Search for the cell housing the specified text and yield its [x, y] center coordinate. 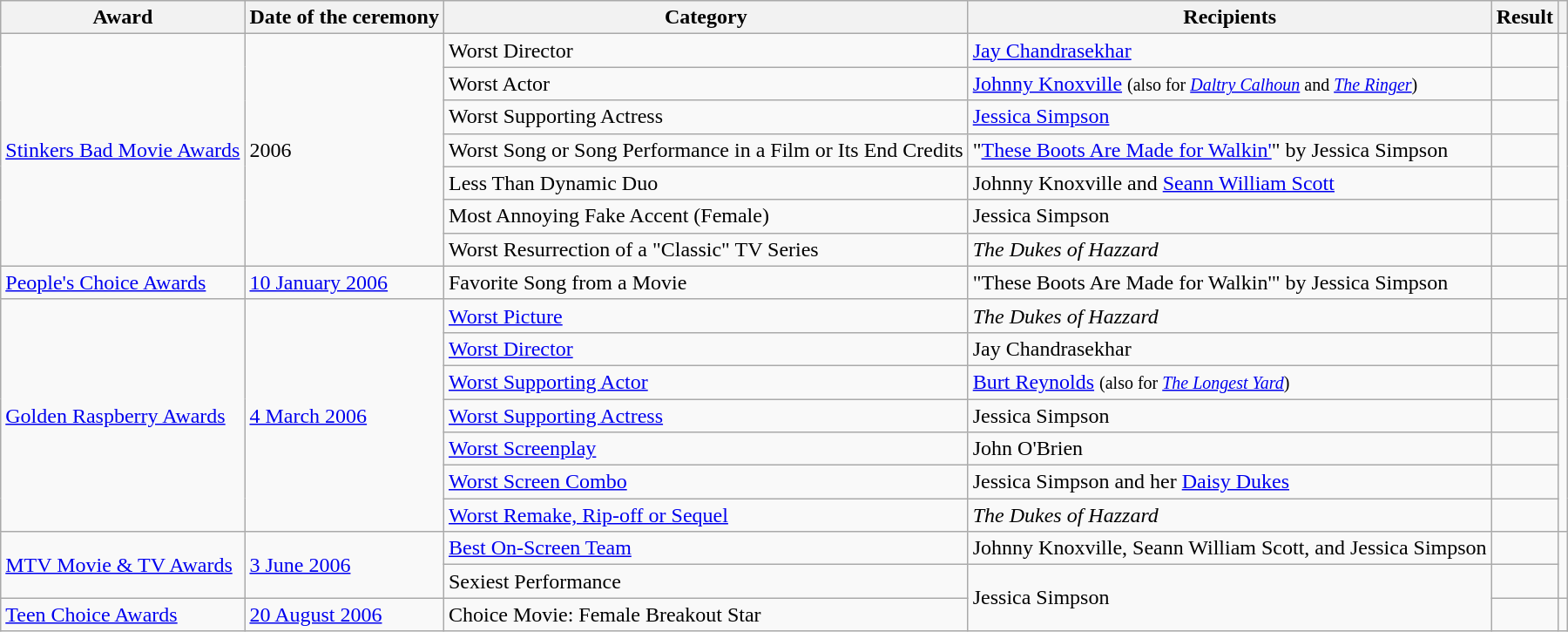
2006 [345, 150]
Worst Screen Combo [706, 482]
Worst Song or Song Performance in a Film or Its End Credits [706, 150]
Worst Resurrection of a "Classic" TV Series [706, 249]
Worst Picture [706, 316]
Worst Screenplay [706, 449]
Result [1524, 17]
Johnny Knoxville and Seann William Scott [1230, 183]
Best On-Screen Team [706, 548]
Award [123, 17]
Burt Reynolds (also for The Longest Yard) [1230, 382]
Less Than Dynamic Duo [706, 183]
Stinkers Bad Movie Awards [123, 150]
Teen Choice Awards [123, 615]
Worst Actor [706, 84]
3 June 2006 [345, 565]
Date of the ceremony [345, 17]
Worst Remake, Rip-off or Sequel [706, 515]
MTV Movie & TV Awards [123, 565]
Recipients [1230, 17]
John O'Brien [1230, 449]
4 March 2006 [345, 415]
Worst Supporting Actor [706, 382]
Sexiest Performance [706, 581]
Choice Movie: Female Breakout Star [706, 615]
Jessica Simpson and her Daisy Dukes [1230, 482]
20 August 2006 [345, 615]
Johnny Knoxville, Seann William Scott, and Jessica Simpson [1230, 548]
Johnny Knoxville (also for Daltry Calhoun and The Ringer) [1230, 84]
Golden Raspberry Awards [123, 415]
Category [706, 17]
Most Annoying Fake Accent (Female) [706, 216]
10 January 2006 [345, 282]
People's Choice Awards [123, 282]
Favorite Song from a Movie [706, 282]
